From the cell containing the given text, extract its center point as [x, y] coordinate. 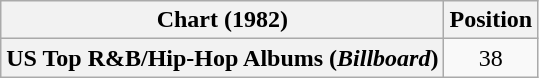
38 [491, 58]
Chart (1982) [222, 20]
US Top R&B/Hip-Hop Albums (Billboard) [222, 58]
Position [491, 20]
